Provide the (x, y) coordinate of the cell's center where the given text is located.  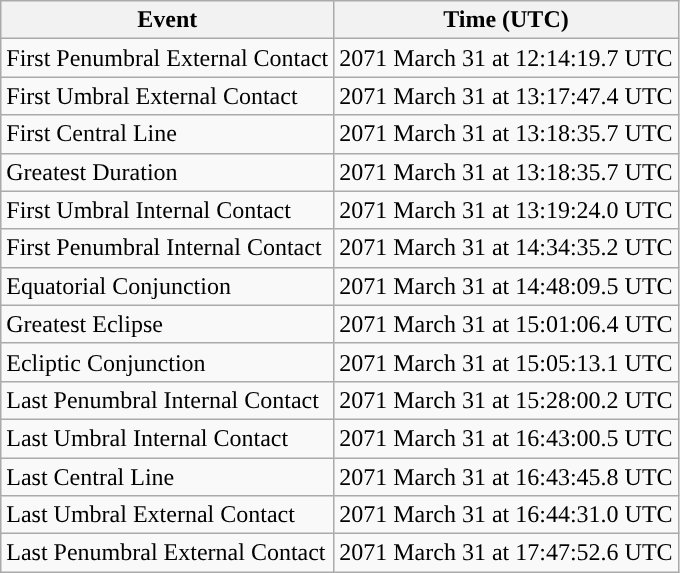
First Umbral Internal Contact (168, 210)
2071 March 31 at 12:14:19.7 UTC (506, 58)
2071 March 31 at 13:19:24.0 UTC (506, 210)
2071 March 31 at 14:48:09.5 UTC (506, 286)
2071 March 31 at 13:17:47.4 UTC (506, 96)
Last Penumbral Internal Contact (168, 400)
2071 March 31 at 16:43:00.5 UTC (506, 438)
2071 March 31 at 16:43:45.8 UTC (506, 477)
First Penumbral Internal Contact (168, 248)
Greatest Duration (168, 172)
First Penumbral External Contact (168, 58)
Last Penumbral External Contact (168, 553)
2071 March 31 at 17:47:52.6 UTC (506, 553)
Time (UTC) (506, 20)
Ecliptic Conjunction (168, 362)
Last Umbral External Contact (168, 515)
First Central Line (168, 134)
Greatest Eclipse (168, 324)
2071 March 31 at 15:05:13.1 UTC (506, 362)
Event (168, 20)
First Umbral External Contact (168, 96)
2071 March 31 at 14:34:35.2 UTC (506, 248)
Equatorial Conjunction (168, 286)
2071 March 31 at 15:01:06.4 UTC (506, 324)
Last Central Line (168, 477)
2071 March 31 at 15:28:00.2 UTC (506, 400)
2071 March 31 at 16:44:31.0 UTC (506, 515)
Last Umbral Internal Contact (168, 438)
